Scan for the cell matching the given text and deliver its (X, Y) coordinate at center. 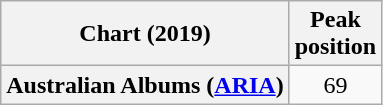
69 (335, 85)
Australian Albums (ARIA) (145, 85)
Peakposition (335, 34)
Chart (2019) (145, 34)
